Locate the cell with the specified text and output its [x, y] center coordinate. 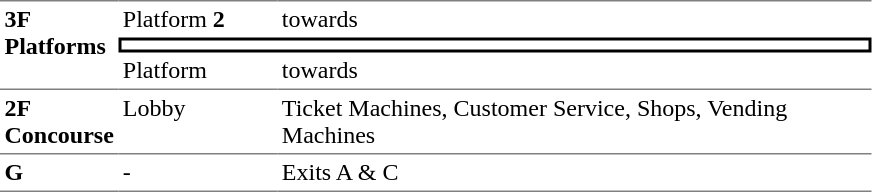
2FConcourse [59, 121]
Lobby [198, 121]
Ticket Machines, Customer Service, Shops, Vending Machines [574, 121]
Exits A & C [574, 173]
Platform [198, 70]
- [198, 173]
3FPlatforms [59, 44]
Platform 2 [198, 19]
G [59, 173]
